Provide the (x, y) coordinate of the cell's center where the given text is located.  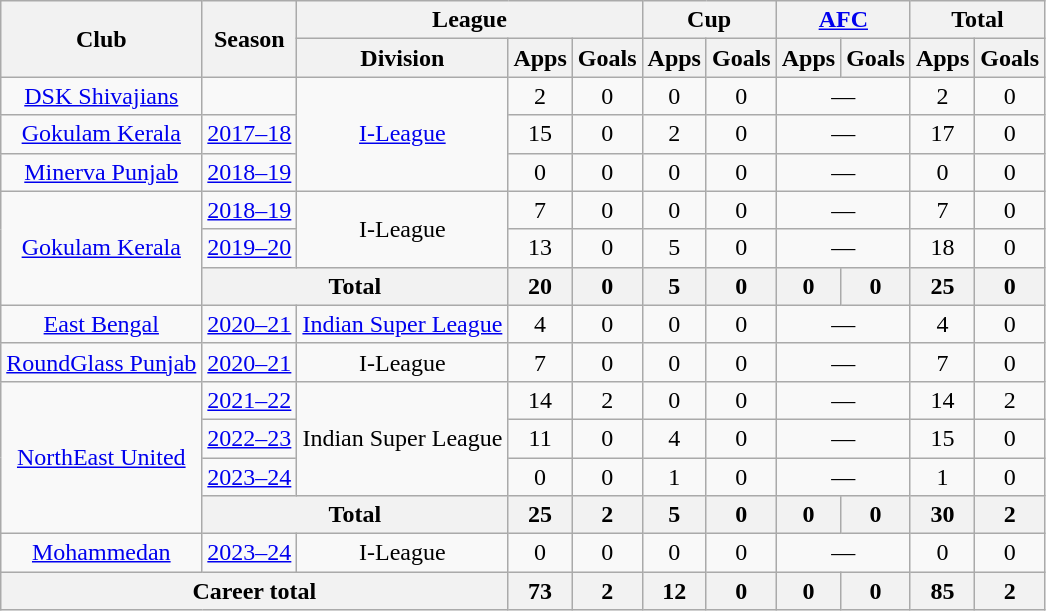
Season (250, 39)
17 (942, 134)
2017–18 (250, 134)
Mohammedan (102, 553)
AFC (843, 20)
Cup (709, 20)
East Bengal (102, 324)
DSK Shivajians (102, 96)
30 (942, 515)
Division (402, 58)
2021–22 (250, 400)
18 (942, 248)
12 (674, 591)
20 (540, 286)
League (470, 20)
73 (540, 591)
85 (942, 591)
2022–23 (250, 438)
13 (540, 248)
NorthEast United (102, 457)
11 (540, 438)
Club (102, 39)
2019–20 (250, 248)
Minerva Punjab (102, 172)
Career total (254, 591)
RoundGlass Punjab (102, 362)
